Detect which cell encompasses the target text, then output its [x, y] center coordinate. 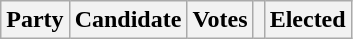
Elected [308, 20]
Votes [220, 20]
Candidate [128, 20]
Party [35, 20]
